Determine the [X, Y] coordinate at the center of the cell enclosing the given text.  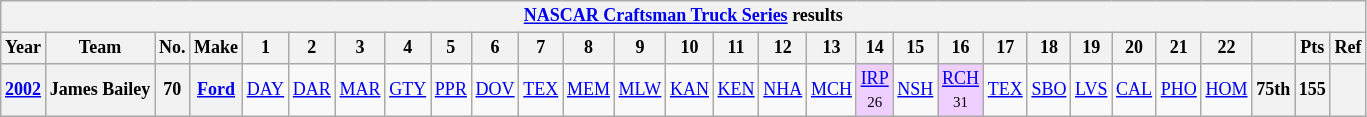
KEN [736, 90]
NSH [916, 90]
20 [1134, 48]
6 [495, 48]
HOM [1226, 90]
KAN [690, 90]
NHA [783, 90]
15 [916, 48]
CAL [1134, 90]
MLW [640, 90]
GTY [408, 90]
17 [1005, 48]
Ref [1348, 48]
Ford [216, 90]
22 [1226, 48]
12 [783, 48]
PHO [1178, 90]
RCH31 [961, 90]
NASCAR Craftsman Truck Series results [684, 16]
MCH [832, 90]
2002 [24, 90]
10 [690, 48]
PPR [452, 90]
Year [24, 48]
DOV [495, 90]
2 [312, 48]
SBO [1049, 90]
16 [961, 48]
18 [1049, 48]
James Bailey [100, 90]
3 [360, 48]
DAY [265, 90]
8 [589, 48]
155 [1313, 90]
MAR [360, 90]
4 [408, 48]
LVS [1092, 90]
MEM [589, 90]
19 [1092, 48]
DAR [312, 90]
13 [832, 48]
Team [100, 48]
14 [874, 48]
Make [216, 48]
7 [541, 48]
Pts [1313, 48]
21 [1178, 48]
1 [265, 48]
No. [172, 48]
75th [1274, 90]
70 [172, 90]
5 [452, 48]
11 [736, 48]
9 [640, 48]
IRP26 [874, 90]
